Extract the (X, Y) coordinate from the center of the cell holding the provided text.  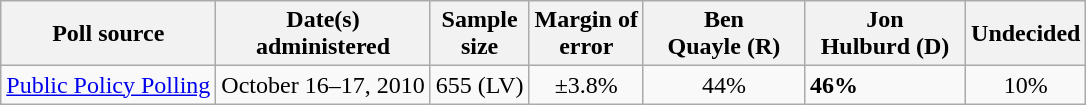
Poll source (108, 34)
44% (724, 85)
October 16–17, 2010 (323, 85)
BenQuayle (R) (724, 34)
Undecided (1026, 34)
Samplesize (480, 34)
Public Policy Polling (108, 85)
46% (884, 85)
±3.8% (586, 85)
Date(s)administered (323, 34)
655 (LV) (480, 85)
JonHulburd (D) (884, 34)
Margin of error (586, 34)
10% (1026, 85)
